Detect which cell encompasses the target text, then output its (X, Y) center coordinate. 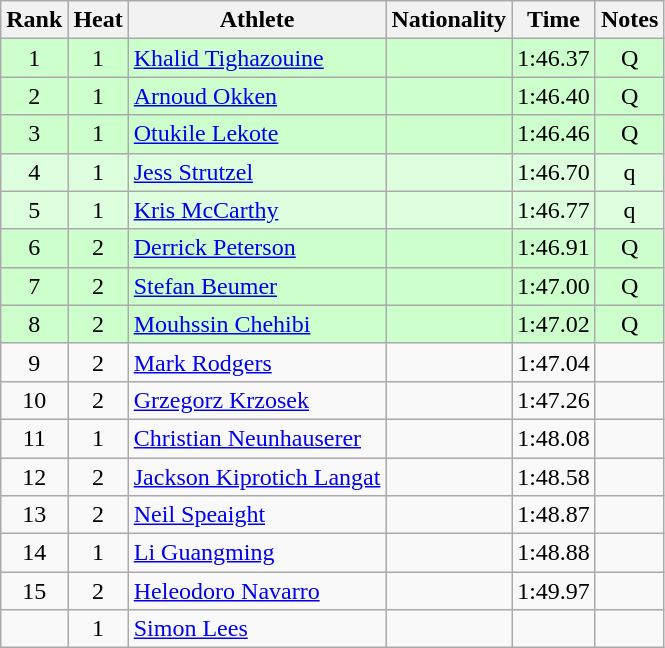
8 (34, 324)
5 (34, 210)
13 (34, 515)
1:47.04 (554, 362)
Christian Neunhauserer (257, 438)
15 (34, 591)
Stefan Beumer (257, 286)
11 (34, 438)
Kris McCarthy (257, 210)
1:46.70 (554, 172)
1:46.40 (554, 96)
9 (34, 362)
1:46.37 (554, 58)
1:48.58 (554, 477)
Li Guangming (257, 553)
Otukile Lekote (257, 134)
1:48.08 (554, 438)
1:47.00 (554, 286)
Heleodoro Navarro (257, 591)
4 (34, 172)
1:46.91 (554, 248)
Time (554, 20)
Arnoud Okken (257, 96)
12 (34, 477)
Rank (34, 20)
Notes (629, 20)
7 (34, 286)
6 (34, 248)
Jess Strutzel (257, 172)
3 (34, 134)
Athlete (257, 20)
14 (34, 553)
Khalid Tighazouine (257, 58)
Derrick Peterson (257, 248)
Neil Speaight (257, 515)
1:46.46 (554, 134)
Heat (98, 20)
1:49.97 (554, 591)
1:46.77 (554, 210)
1:48.87 (554, 515)
10 (34, 400)
1:47.26 (554, 400)
Mark Rodgers (257, 362)
Simon Lees (257, 629)
Mouhssin Chehibi (257, 324)
Jackson Kiprotich Langat (257, 477)
1:47.02 (554, 324)
1:48.88 (554, 553)
Nationality (449, 20)
Grzegorz Krzosek (257, 400)
